Scan for the cell matching the given text and deliver its (X, Y) coordinate at center. 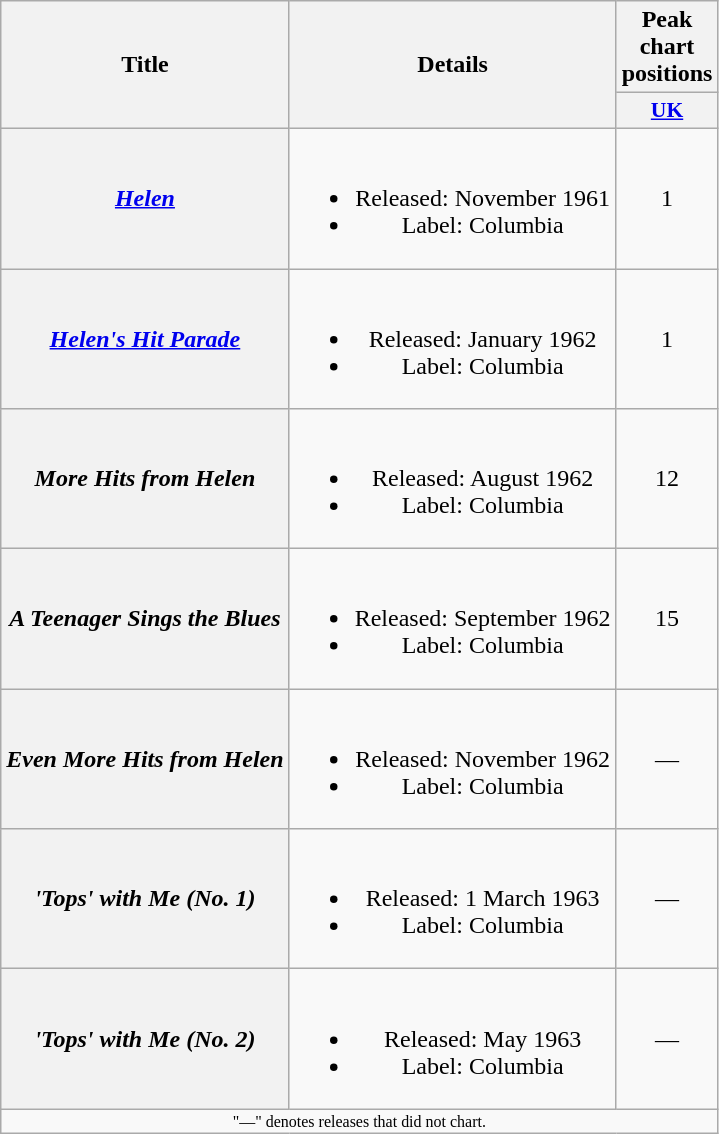
'Tops' with Me (No. 2) (145, 1039)
Helen (145, 198)
More Hits from Helen (145, 479)
Released: September 1962Label: Columbia (452, 619)
Released: January 1962Label: Columbia (452, 338)
Title (145, 65)
Details (452, 65)
Released: May 1963Label: Columbia (452, 1039)
12 (667, 479)
Released: August 1962Label: Columbia (452, 479)
Helen's Hit Parade (145, 338)
15 (667, 619)
Released: 1 March 1963Label: Columbia (452, 899)
UK (667, 111)
'Tops' with Me (No. 1) (145, 899)
"—" denotes releases that did not chart. (360, 1121)
Released: November 1961Label: Columbia (452, 198)
Even More Hits from Helen (145, 759)
Peak chartpositions (667, 47)
A Teenager Sings the Blues (145, 619)
Released: November 1962Label: Columbia (452, 759)
